Identify which cell holds the provided text, then report its (x, y) central coordinate. 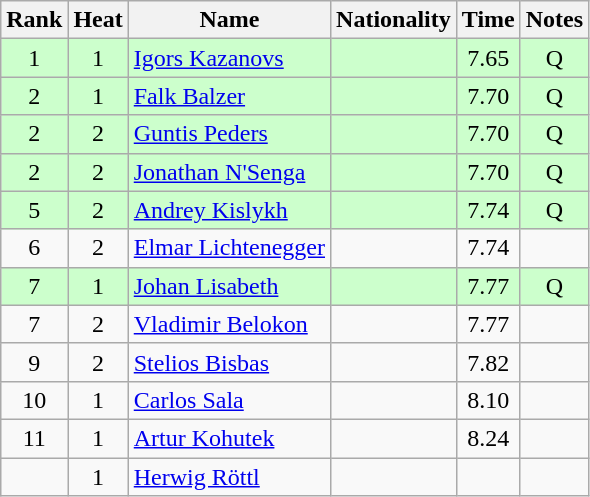
6 (34, 248)
5 (34, 210)
Johan Lisabeth (229, 286)
Igors Kazanovs (229, 58)
10 (34, 400)
7.82 (488, 362)
11 (34, 438)
Guntis Peders (229, 134)
Stelios Bisbas (229, 362)
Name (229, 20)
Nationality (394, 20)
Jonathan N'Senga (229, 172)
8.24 (488, 438)
8.10 (488, 400)
Andrey Kislykh (229, 210)
Heat (98, 20)
Elmar Lichtenegger (229, 248)
Notes (554, 20)
Time (488, 20)
Vladimir Belokon (229, 324)
Carlos Sala (229, 400)
Artur Kohutek (229, 438)
Rank (34, 20)
7.65 (488, 58)
Falk Balzer (229, 96)
Herwig Röttl (229, 477)
9 (34, 362)
